Scan for the cell matching the given text and deliver its (x, y) coordinate at center. 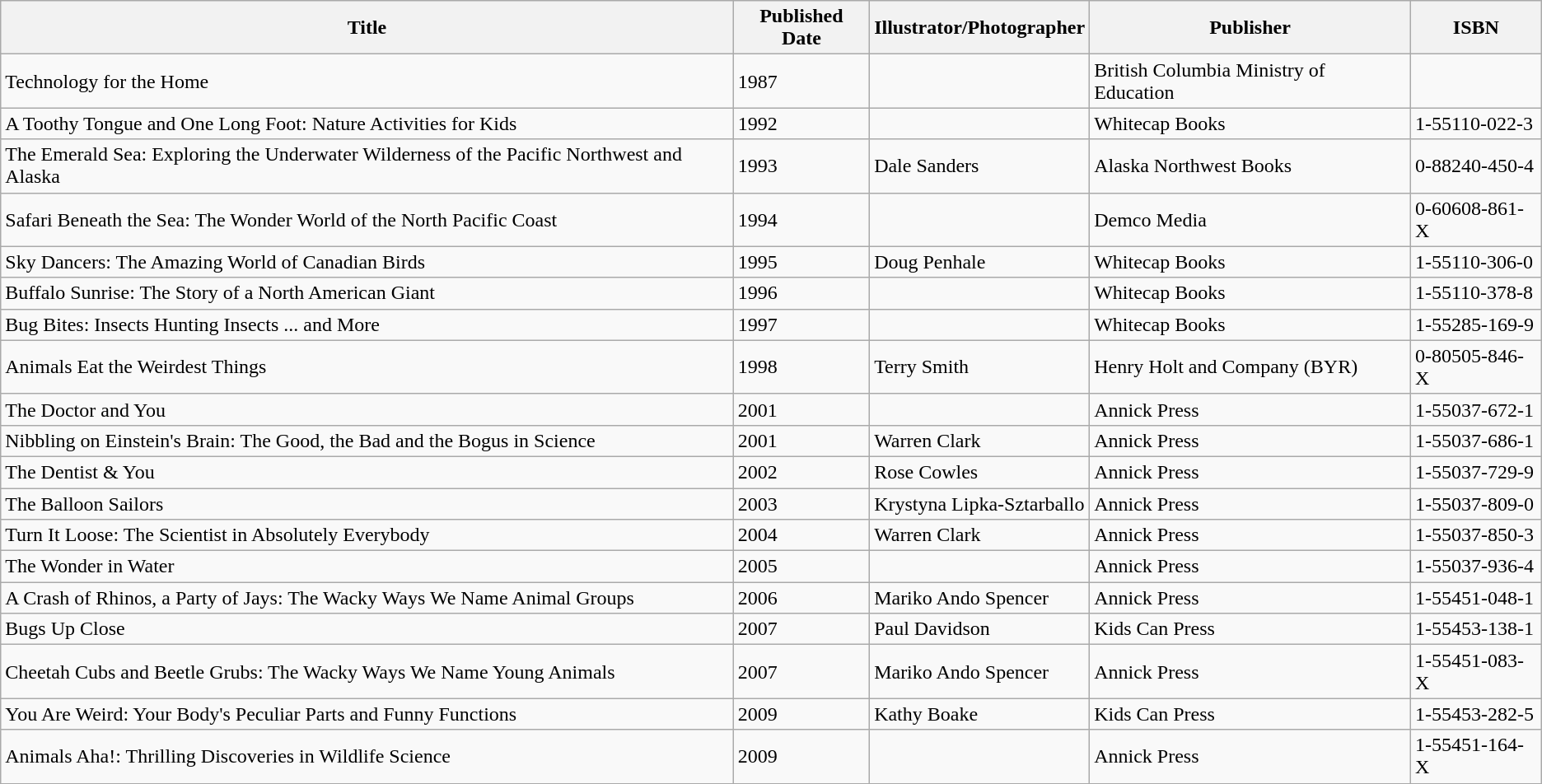
2003 (801, 503)
1996 (801, 293)
1998 (801, 367)
A Crash of Rhinos, a Party of Jays: The Wacky Ways We Name Animal Groups (367, 598)
Turn It Loose: The Scientist in Absolutely Everybody (367, 535)
1-55451-048-1 (1476, 598)
Title (367, 28)
British Columbia Ministry of Education (1250, 81)
Henry Holt and Company (BYR) (1250, 367)
1997 (801, 324)
2002 (801, 472)
The Emerald Sea: Exploring the Underwater Wilderness of the Pacific Northwest and Alaska (367, 166)
1-55110-022-3 (1476, 124)
ISBN (1476, 28)
Animals Eat the Weirdest Things (367, 367)
Published Date (801, 28)
Buffalo Sunrise: The Story of a North American Giant (367, 293)
2005 (801, 567)
Animals Aha!: Thrilling Discoveries in Wildlife Science (367, 756)
The Doctor and You (367, 409)
The Wonder in Water (367, 567)
Terry Smith (980, 367)
Bugs Up Close (367, 629)
0-60608-861-X (1476, 219)
The Dentist & You (367, 472)
Kathy Boake (980, 714)
Publisher (1250, 28)
Demco Media (1250, 219)
1-55451-164-X (1476, 756)
The Balloon Sailors (367, 503)
0-80505-846-X (1476, 367)
You Are Weird: Your Body's Peculiar Parts and Funny Functions (367, 714)
1-55037-686-1 (1476, 441)
1-55453-282-5 (1476, 714)
Illustrator/Photographer (980, 28)
Dale Sanders (980, 166)
Nibbling on Einstein's Brain: The Good, the Bad and the Bogus in Science (367, 441)
1-55285-169-9 (1476, 324)
1-55037-729-9 (1476, 472)
A Toothy Tongue and One Long Foot: Nature Activities for Kids (367, 124)
Cheetah Cubs and Beetle Grubs: The Wacky Ways We Name Young Animals (367, 672)
1993 (801, 166)
1-55451-083-X (1476, 672)
2006 (801, 598)
1994 (801, 219)
1987 (801, 81)
1-55110-378-8 (1476, 293)
Alaska Northwest Books (1250, 166)
Sky Dancers: The Amazing World of Canadian Birds (367, 262)
Krystyna Lipka-Sztarballo (980, 503)
1-55037-850-3 (1476, 535)
Technology for the Home (367, 81)
Bug Bites: Insects Hunting Insects ... and More (367, 324)
1-55037-809-0 (1476, 503)
Safari Beneath the Sea: The Wonder World of the North Pacific Coast (367, 219)
1995 (801, 262)
1-55110-306-0 (1476, 262)
1-55037-672-1 (1476, 409)
1-55453-138-1 (1476, 629)
0-88240-450-4 (1476, 166)
Doug Penhale (980, 262)
1-55037-936-4 (1476, 567)
Rose Cowles (980, 472)
2004 (801, 535)
Paul Davidson (980, 629)
1992 (801, 124)
